Determine the (x, y) coordinate at the center of the cell enclosing the given text.  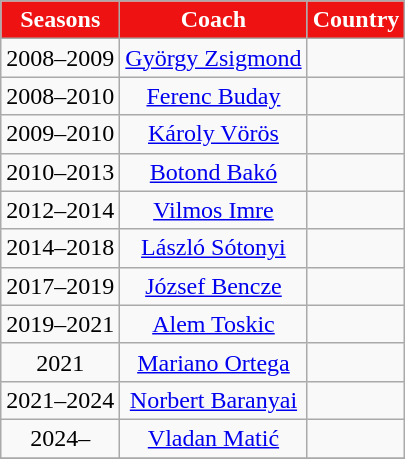
György Zsigmond (214, 58)
Coach (214, 20)
Seasons (60, 20)
Mariano Ortega (214, 362)
Vilmos Imre (214, 210)
József Bencze (214, 286)
2014–2018 (60, 248)
2017–2019 (60, 286)
2019–2021 (60, 324)
Ferenc Buday (214, 96)
2009–2010 (60, 134)
2012–2014 (60, 210)
Vladan Matić (214, 438)
Country (356, 20)
2010–2013 (60, 172)
2021–2024 (60, 400)
Alem Toskic (214, 324)
László Sótonyi (214, 248)
2021 (60, 362)
2008–2009 (60, 58)
2024– (60, 438)
2008–2010 (60, 96)
Norbert Baranyai (214, 400)
Botond Bakó (214, 172)
Károly Vörös (214, 134)
